Return the [x, y] coordinate for the center point of the cell that contains the specified text.  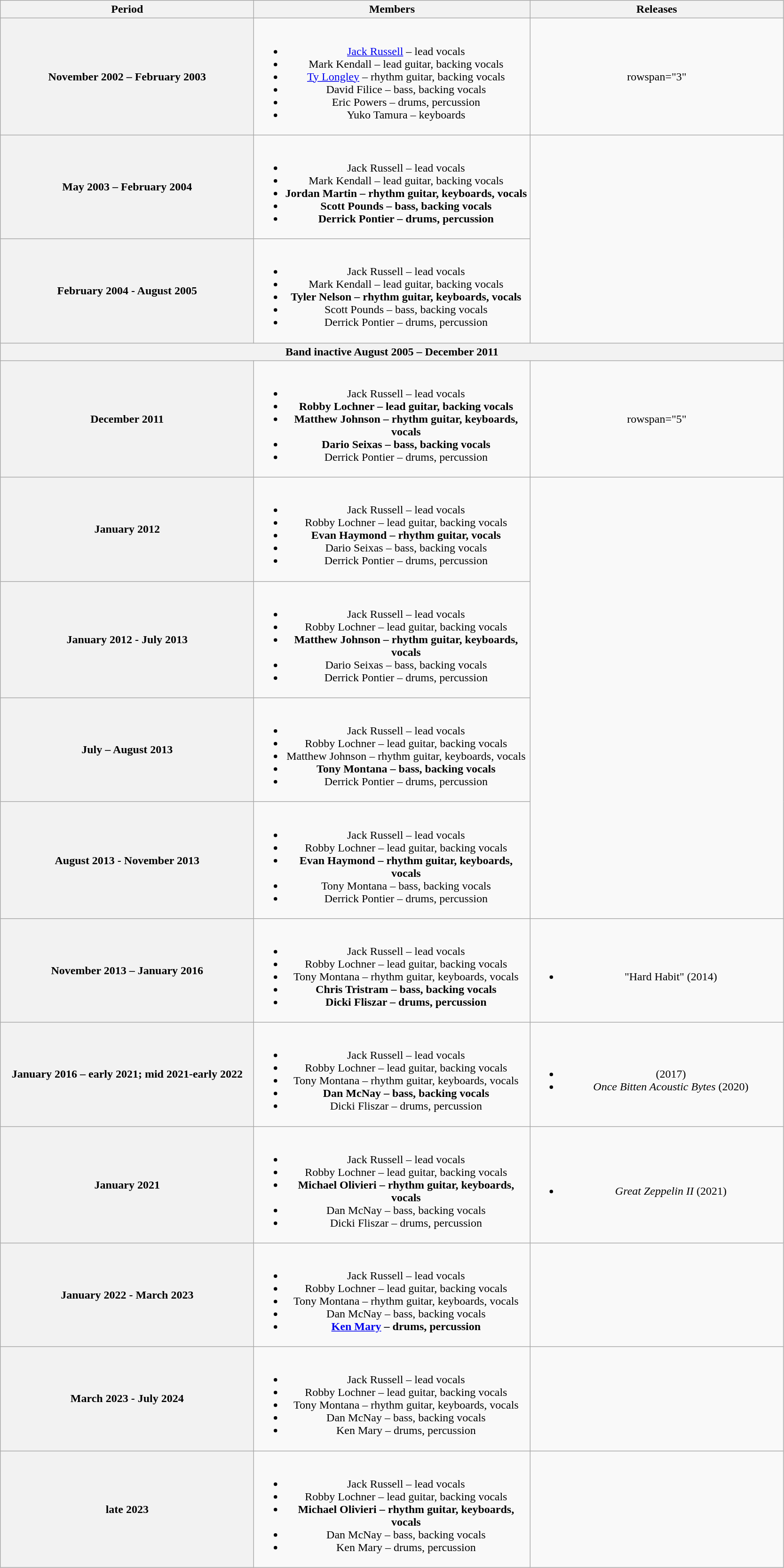
rowspan="3" [657, 77]
December 2011 [127, 419]
rowspan="5" [657, 419]
Period [127, 9]
January 2012 [127, 529]
late 2023 [127, 1509]
(2017)Once Bitten Acoustic Bytes (2020) [657, 1074]
January 2012 - July 2013 [127, 639]
July – August 2013 [127, 749]
January 2021 [127, 1185]
January 2022 - March 2023 [127, 1295]
May 2003 – February 2004 [127, 187]
Releases [657, 9]
Members [392, 9]
March 2023 - July 2024 [127, 1399]
August 2013 - November 2013 [127, 860]
November 2002 – February 2003 [127, 77]
January 2016 – early 2021; mid 2021-early 2022 [127, 1074]
February 2004 - August 2005 [127, 291]
November 2013 – January 2016 [127, 970]
"Hard Habit" (2014) [657, 970]
Great Zeppelin II (2021) [657, 1185]
Band inactive August 2005 – December 2011 [392, 352]
